Capture the cell that displays the provided text and extract its [X, Y] central coordinate. 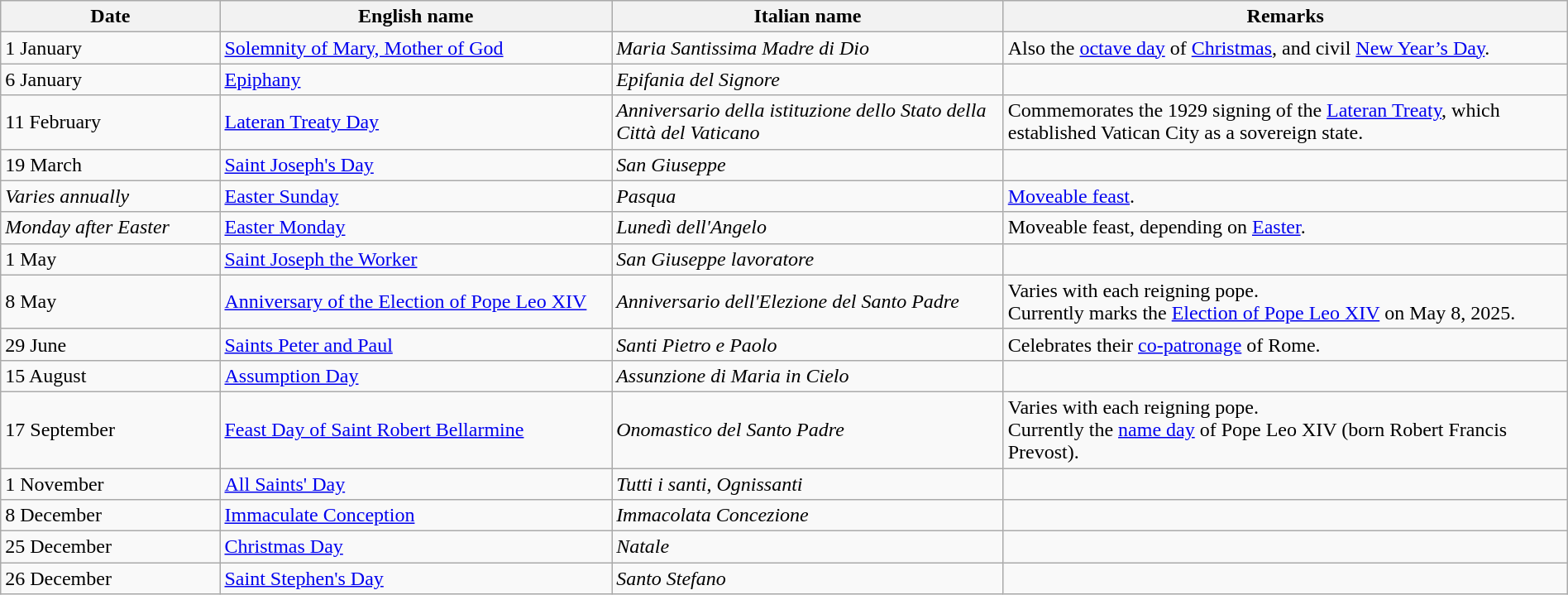
Assumption Day [416, 376]
All Saints' Day [416, 484]
Varies with each reigning pope.Currently the name day of Pope Leo XIV (born Robert Francis Prevost). [1285, 429]
17 September [111, 429]
Immacolata Concezione [808, 516]
Monday after Easter [111, 228]
Saint Stephen's Day [416, 578]
Natale [808, 547]
11 February [111, 122]
Easter Sunday [416, 196]
Saints Peter and Paul [416, 344]
Onomastico del Santo Padre [808, 429]
English name [416, 17]
Remarks [1285, 17]
Also the octave day of Christmas, and civil New Year’s Day. [1285, 48]
Date [111, 17]
Solemnity of Mary, Mother of God [416, 48]
Anniversario della istituzione dello Stato della Città del Vaticano [808, 122]
Assunzione di Maria in Cielo [808, 376]
26 December [111, 578]
Maria Santissima Madre di Dio [808, 48]
Anniversary of the Election of Pope Leo XIV [416, 301]
Easter Monday [416, 228]
Santo Stefano [808, 578]
1 November [111, 484]
Moveable feast. [1285, 196]
Varies annually [111, 196]
15 August [111, 376]
Moveable feast, depending on Easter. [1285, 228]
Santi Pietro e Paolo [808, 344]
Tutti i santi, Ognissanti [808, 484]
1 January [111, 48]
Pasqua [808, 196]
Saint Joseph the Worker [416, 259]
8 May [111, 301]
Lunedì dell'Angelo [808, 228]
Celebrates their co-patronage of Rome. [1285, 344]
1 May [111, 259]
Anniversario dell'Elezione del Santo Padre [808, 301]
29 June [111, 344]
19 March [111, 165]
25 December [111, 547]
Epifania del Signore [808, 79]
San Giuseppe lavoratore [808, 259]
Italian name [808, 17]
Epiphany [416, 79]
Saint Joseph's Day [416, 165]
Varies with each reigning pope.Currently marks the Election of Pope Leo XIV on May 8, 2025. [1285, 301]
Immaculate Conception [416, 516]
Lateran Treaty Day [416, 122]
San Giuseppe [808, 165]
Commemorates the 1929 signing of the Lateran Treaty, which established Vatican City as a sovereign state. [1285, 122]
6 January [111, 79]
Feast Day of Saint Robert Bellarmine [416, 429]
Christmas Day [416, 547]
8 December [111, 516]
